Detect which cell encompasses the target text, then output its (X, Y) center coordinate. 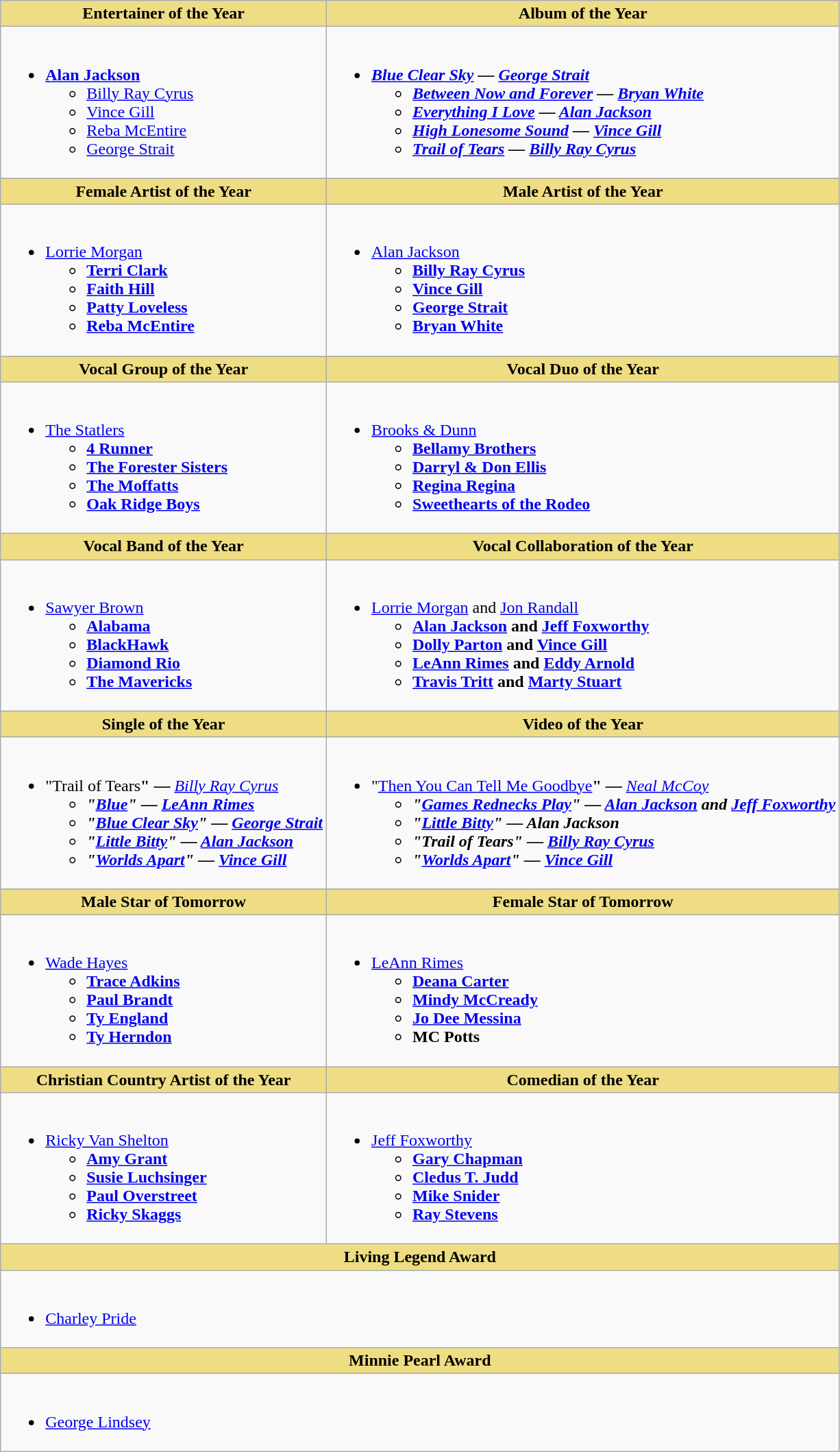
The Statlers4 RunnerThe Forester SistersThe MoffattsOak Ridge Boys (164, 458)
Video of the Year (583, 724)
Single of the Year (164, 724)
Jeff FoxworthyGary ChapmanCledus T. JuddMike SniderRay Stevens (583, 1168)
Lorrie Morgan and Jon RandallAlan Jackson and Jeff FoxworthyDolly Parton and Vince GillLeAnn Rimes and Eddy ArnoldTravis Tritt and Marty Stuart (583, 635)
LeAnn RimesDeana CarterMindy McCreadyJo Dee MessinaMC Potts (583, 990)
Female Star of Tomorrow (583, 902)
Album of the Year (583, 14)
Comedian of the Year (583, 1080)
Living Legend Award (420, 1257)
Charley Pride (420, 1309)
Vocal Band of the Year (164, 546)
Lorrie MorganTerri ClarkFaith HillPatty LovelessReba McEntire (164, 280)
Male Artist of the Year (583, 191)
"Trail of Tears" — Billy Ray Cyrus"Blue" — LeAnn Rimes"Blue Clear Sky" — George Strait"Little Bitty" — Alan Jackson"Worlds Apart" — Vince Gill (164, 813)
Entertainer of the Year (164, 14)
Vocal Duo of the Year (583, 369)
Ricky Van SheltonAmy GrantSusie LuchsingerPaul OverstreetRicky Skaggs (164, 1168)
Wade HayesTrace AdkinsPaul BrandtTy EnglandTy Herndon (164, 990)
Male Star of Tomorrow (164, 902)
Sawyer BrownAlabamaBlackHawkDiamond RioThe Mavericks (164, 635)
Alan JacksonBilly Ray CyrusVince GillReba McEntireGeorge Strait (164, 103)
Minnie Pearl Award (420, 1361)
Alan JacksonBilly Ray CyrusVince GillGeorge StraitBryan White (583, 280)
Vocal Collaboration of the Year (583, 546)
Christian Country Artist of the Year (164, 1080)
Female Artist of the Year (164, 191)
Brooks & DunnBellamy BrothersDarryl & Don EllisRegina ReginaSweethearts of the Rodeo (583, 458)
Vocal Group of the Year (164, 369)
George Lindsey (420, 1412)
